Pinpoint the cell where the given text exists, returning its [x, y] midpoint coordinate. 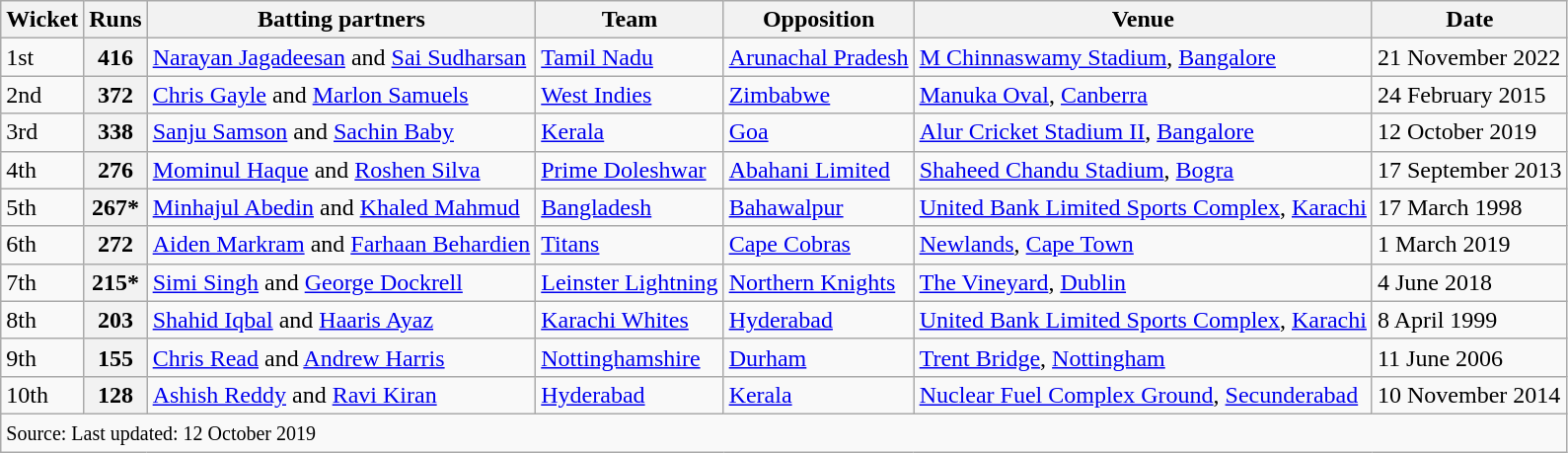
7th [42, 282]
1 March 2019 [1469, 245]
Venue [1143, 20]
Titans [630, 245]
Chris Gayle and Marlon Samuels [341, 95]
Batting partners [341, 20]
Nottinghamshire [630, 357]
267* [115, 207]
Ashish Reddy and Ravi Kiran [341, 395]
338 [115, 132]
The Vineyard, Dublin [1143, 282]
Shahid Iqbal and Haaris Ayaz [341, 320]
Prime Doleshwar [630, 170]
Trent Bridge, Nottingham [1143, 357]
Bangladesh [630, 207]
Abahani Limited [819, 170]
3rd [42, 132]
Newlands, Cape Town [1143, 245]
M Chinnaswamy Stadium, Bangalore [1143, 57]
Wicket [42, 20]
Team [630, 20]
Tamil Nadu [630, 57]
Bahawalpur [819, 207]
2nd [42, 95]
Mominul Haque and Roshen Silva [341, 170]
Chris Read and Andrew Harris [341, 357]
Northern Knights [819, 282]
Opposition [819, 20]
Cape Cobras [819, 245]
10th [42, 395]
Durham [819, 357]
Shaheed Chandu Stadium, Bogra [1143, 170]
17 September 2013 [1469, 170]
21 November 2022 [1469, 57]
10 November 2014 [1469, 395]
17 March 1998 [1469, 207]
Aiden Markram and Farhaan Behardien [341, 245]
416 [115, 57]
Sanju Samson and Sachin Baby [341, 132]
8 April 1999 [1469, 320]
4 June 2018 [1469, 282]
24 February 2015 [1469, 95]
4th [42, 170]
215* [115, 282]
Karachi Whites [630, 320]
Source: Last updated: 12 October 2019 [784, 432]
Simi Singh and George Dockrell [341, 282]
Alur Cricket Stadium II, Bangalore [1143, 132]
Nuclear Fuel Complex Ground, Secunderabad [1143, 395]
372 [115, 95]
155 [115, 357]
Manuka Oval, Canberra [1143, 95]
1st [42, 57]
11 June 2006 [1469, 357]
9th [42, 357]
Arunachal Pradesh [819, 57]
203 [115, 320]
128 [115, 395]
6th [42, 245]
Goa [819, 132]
Narayan Jagadeesan and Sai Sudharsan [341, 57]
Date [1469, 20]
5th [42, 207]
Runs [115, 20]
West Indies [630, 95]
8th [42, 320]
Leinster Lightning [630, 282]
276 [115, 170]
Zimbabwe [819, 95]
272 [115, 245]
12 October 2019 [1469, 132]
Minhajul Abedin and Khaled Mahmud [341, 207]
